Capture the cell that displays the provided text and extract its (x, y) central coordinate. 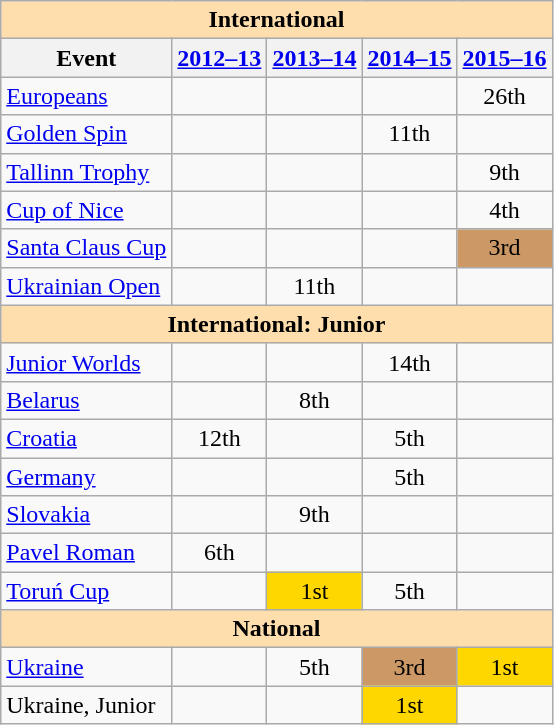
2014–15 (410, 58)
Toruń Cup (86, 591)
Pavel Roman (86, 553)
Ukrainian Open (86, 286)
Junior Worlds (86, 362)
National (276, 629)
Germany (86, 477)
Event (86, 58)
International: Junior (276, 324)
International (276, 20)
Tallinn Trophy (86, 172)
8th (314, 400)
14th (410, 362)
Cup of Nice (86, 210)
Ukraine (86, 667)
Belarus (86, 400)
4th (504, 210)
26th (504, 96)
Santa Claus Cup (86, 248)
2015–16 (504, 58)
2013–14 (314, 58)
12th (220, 438)
Slovakia (86, 515)
2012–13 (220, 58)
6th (220, 553)
Europeans (86, 96)
Golden Spin (86, 134)
Ukraine, Junior (86, 705)
Croatia (86, 438)
